Locate the cell with the specified text and output its (X, Y) center coordinate. 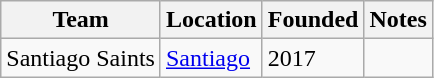
Santiago (211, 58)
Founded (313, 20)
Team (81, 20)
Notes (398, 20)
Location (211, 20)
Santiago Saints (81, 58)
2017 (313, 58)
